Locate the cell with the specified text and output its (X, Y) center coordinate. 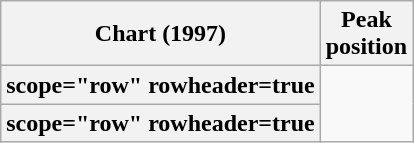
Chart (1997) (160, 34)
Peakposition (366, 34)
